Extract the (x, y) coordinate from the center of the cell holding the provided text.  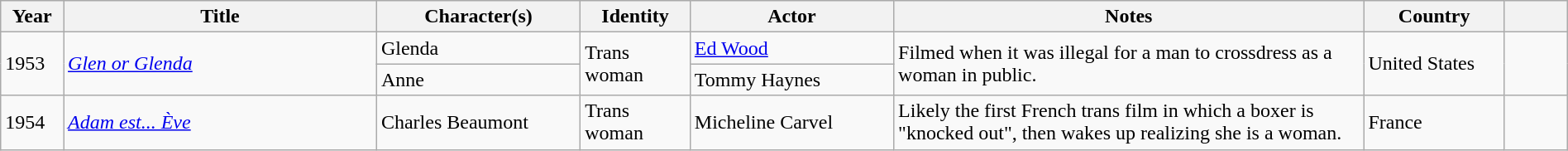
Notes (1129, 17)
Title (220, 17)
Glenda (478, 48)
France (1434, 123)
Glen or Glenda (220, 64)
1953 (32, 64)
Anne (478, 80)
Micheline Carvel (791, 123)
Charles Beaumont (478, 123)
Character(s) (478, 17)
Tommy Haynes (791, 80)
Filmed when it was illegal for a man to crossdress as a woman in public. (1129, 64)
Year (32, 17)
Ed Wood (791, 48)
United States (1434, 64)
1954 (32, 123)
Likely the first French trans film in which a boxer is "knocked out", then wakes up realizing she is a woman. (1129, 123)
Actor (791, 17)
Adam est... Ève (220, 123)
Country (1434, 17)
Identity (635, 17)
